From the cell containing the given text, extract its center point as [X, Y] coordinate. 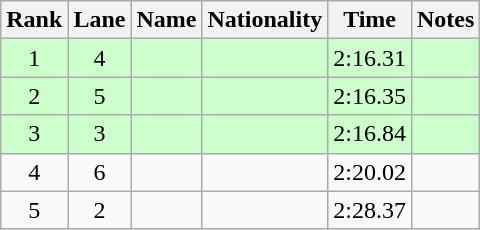
6 [100, 172]
Nationality [265, 20]
2:20.02 [370, 172]
2:16.84 [370, 134]
Notes [445, 20]
Time [370, 20]
1 [34, 58]
Lane [100, 20]
Name [166, 20]
Rank [34, 20]
2:16.31 [370, 58]
2:16.35 [370, 96]
2:28.37 [370, 210]
